Capture the cell that displays the provided text and extract its (X, Y) central coordinate. 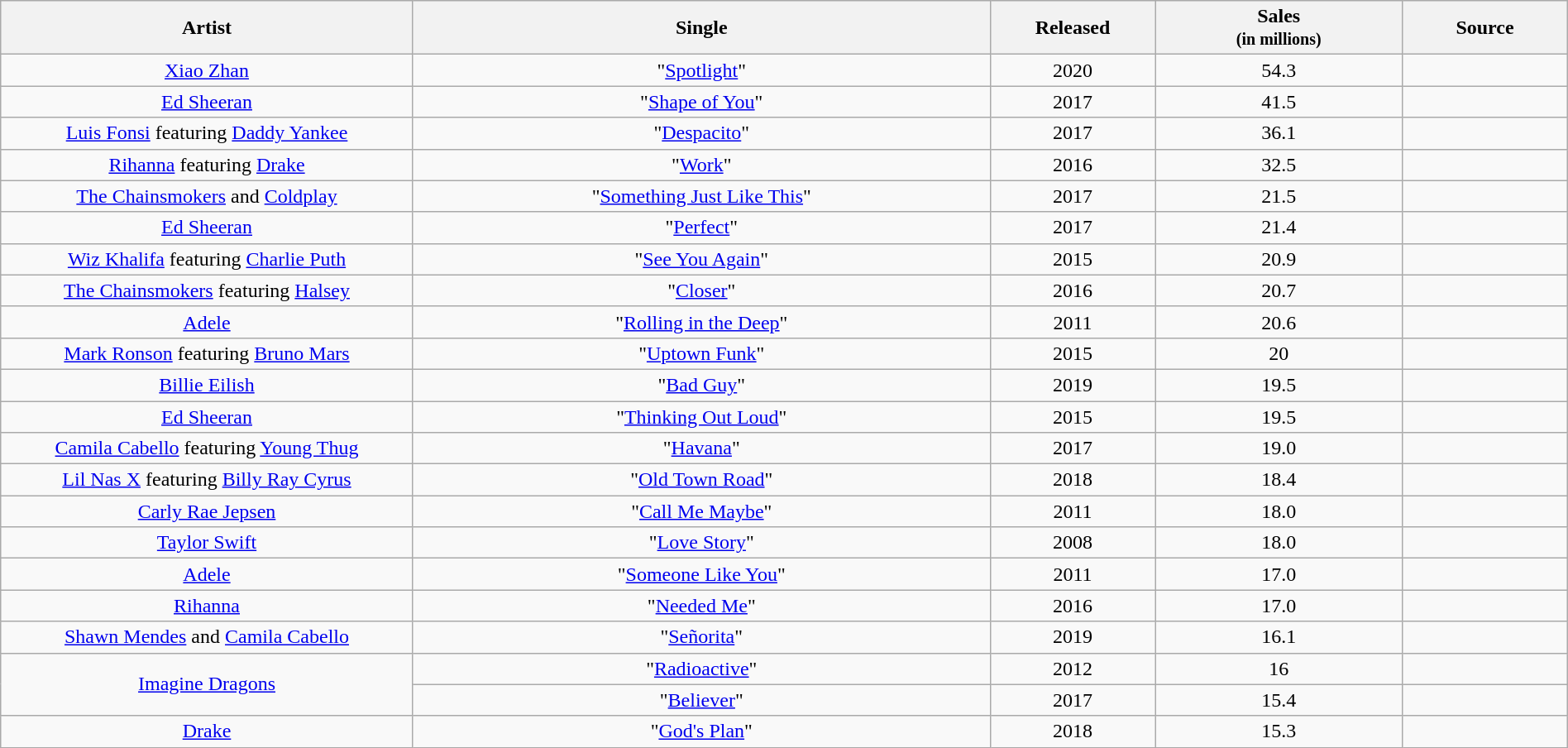
Shawn Mendes and Camila Cabello (207, 637)
"Perfect" (701, 228)
Sales(in millions) (1279, 28)
Single (701, 28)
2012 (1072, 669)
20.7 (1279, 290)
"Someone Like You" (701, 574)
"Thinking Out Loud" (701, 416)
"Radioactive" (701, 669)
"Bad Guy" (701, 385)
"Rolling in the Deep" (701, 322)
21.4 (1279, 228)
Rihanna featuring Drake (207, 165)
41.5 (1279, 102)
"Old Town Road" (701, 480)
"Believer" (701, 700)
15.3 (1279, 731)
"Needed Me" (701, 606)
Carly Rae Jepsen (207, 511)
16 (1279, 669)
20.6 (1279, 322)
Mark Ronson featuring Bruno Mars (207, 353)
Rihanna (207, 606)
Taylor Swift (207, 543)
Imagine Dragons (207, 684)
18.4 (1279, 480)
2008 (1072, 543)
Drake (207, 731)
"Something Just Like This" (701, 196)
Billie Eilish (207, 385)
"Work" (701, 165)
"Shape of You" (701, 102)
20.9 (1279, 259)
19.0 (1279, 448)
"Call Me Maybe" (701, 511)
"Spotlight" (701, 70)
32.5 (1279, 165)
"God's Plan" (701, 731)
Lil Nas X featuring Billy Ray Cyrus (207, 480)
"Havana" (701, 448)
"See You Again" (701, 259)
"Señorita" (701, 637)
54.3 (1279, 70)
Luis Fonsi featuring Daddy Yankee (207, 133)
Camila Cabello featuring Young Thug (207, 448)
Source (1485, 28)
16.1 (1279, 637)
20 (1279, 353)
The Chainsmokers featuring Halsey (207, 290)
"Uptown Funk" (701, 353)
2020 (1072, 70)
Xiao Zhan (207, 70)
"Love Story" (701, 543)
"Closer" (701, 290)
Artist (207, 28)
36.1 (1279, 133)
21.5 (1279, 196)
15.4 (1279, 700)
The Chainsmokers and Coldplay (207, 196)
Wiz Khalifa featuring Charlie Puth (207, 259)
"Despacito" (701, 133)
Released (1072, 28)
